Return [X, Y] of the center of cell containing provided text 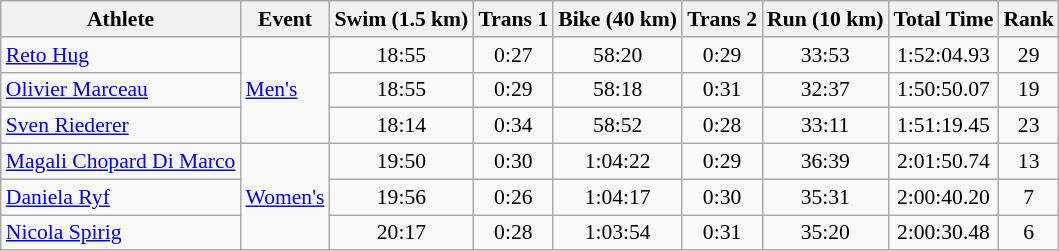
19:50 [402, 162]
Bike (40 km) [618, 19]
Event [284, 19]
Athlete [121, 19]
Trans 2 [722, 19]
0:26 [513, 197]
Men's [284, 90]
Daniela Ryf [121, 197]
Olivier Marceau [121, 90]
33:11 [825, 126]
36:39 [825, 162]
Women's [284, 198]
0:27 [513, 55]
Sven Riederer [121, 126]
58:20 [618, 55]
1:52:04.93 [943, 55]
1:04:17 [618, 197]
2:00:30.48 [943, 233]
Total Time [943, 19]
Trans 1 [513, 19]
Nicola Spirig [121, 233]
32:37 [825, 90]
Magali Chopard Di Marco [121, 162]
33:53 [825, 55]
19:56 [402, 197]
58:18 [618, 90]
2:00:40.20 [943, 197]
1:04:22 [618, 162]
1:50:50.07 [943, 90]
2:01:50.74 [943, 162]
Swim (1.5 km) [402, 19]
19 [1028, 90]
23 [1028, 126]
Rank [1028, 19]
Run (10 km) [825, 19]
20:17 [402, 233]
35:31 [825, 197]
18:14 [402, 126]
35:20 [825, 233]
Reto Hug [121, 55]
29 [1028, 55]
58:52 [618, 126]
1:51:19.45 [943, 126]
1:03:54 [618, 233]
0:34 [513, 126]
7 [1028, 197]
6 [1028, 233]
13 [1028, 162]
